Scan for the cell matching the given text and deliver its [x, y] coordinate at center. 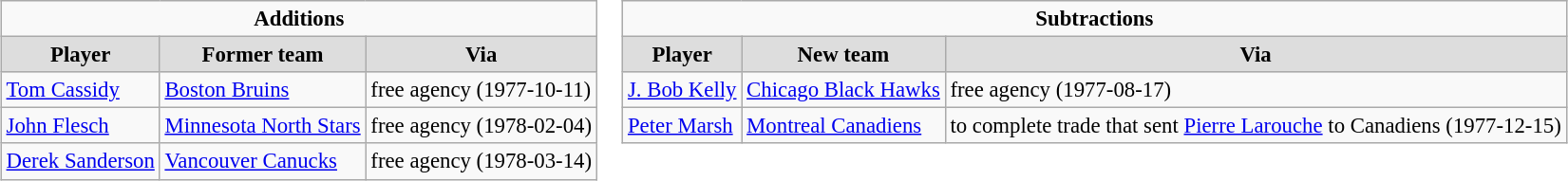
free agency (1978-03-14) [481, 161]
J. Bob Kelly [682, 90]
Tom Cassidy [80, 90]
free agency (1977-08-17) [1256, 90]
Minnesota North Stars [262, 126]
Chicago Black Hawks [843, 90]
Vancouver Canucks [262, 161]
Former team [262, 55]
John Flesch [80, 126]
Additions [298, 19]
Peter Marsh [682, 126]
Subtractions [1094, 19]
New team [843, 55]
to complete trade that sent Pierre Larouche to Canadiens (1977-12-15) [1256, 126]
Derek Sanderson [80, 161]
Boston Bruins [262, 90]
free agency (1978-02-04) [481, 126]
free agency (1977-10-11) [481, 90]
Montreal Canadiens [843, 126]
